Locate the cell with the specified text and output its (x, y) center coordinate. 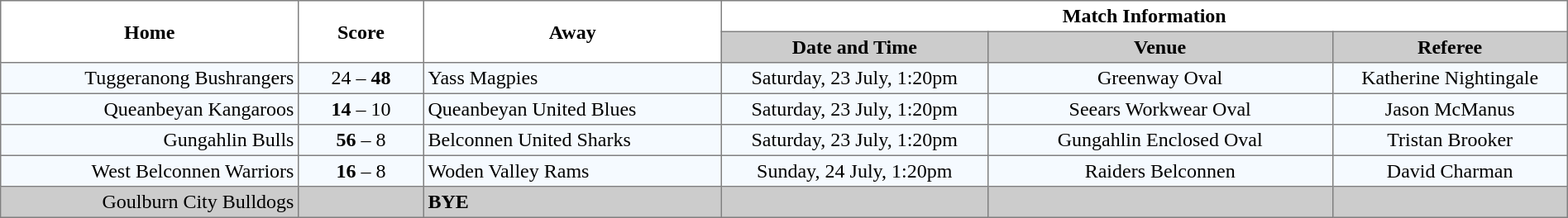
Katherine Nightingale (1450, 78)
56 – 8 (361, 140)
David Charman (1450, 171)
Referee (1450, 47)
Home (150, 31)
Sunday, 24 July, 1:20pm (854, 171)
Seears Workwear Oval (1159, 109)
Woden Valley Rams (572, 171)
West Belconnen Warriors (150, 171)
Gungahlin Enclosed Oval (1159, 140)
Yass Magpies (572, 78)
24 – 48 (361, 78)
Queanbeyan United Blues (572, 109)
Jason McManus (1450, 109)
Venue (1159, 47)
Goulburn City Bulldogs (150, 202)
Tuggeranong Bushrangers (150, 78)
Away (572, 31)
BYE (572, 202)
Gungahlin Bulls (150, 140)
Raiders Belconnen (1159, 171)
16 – 8 (361, 171)
Score (361, 31)
14 – 10 (361, 109)
Tristan Brooker (1450, 140)
Greenway Oval (1159, 78)
Date and Time (854, 47)
Queanbeyan Kangaroos (150, 109)
Belconnen United Sharks (572, 140)
Match Information (1145, 17)
